Locate the cell with the specified text and output its (X, Y) center coordinate. 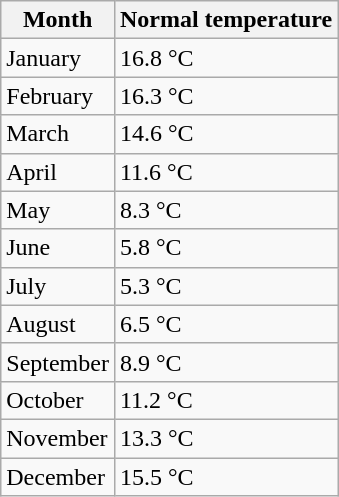
Normal temperature (226, 20)
September (58, 362)
June (58, 248)
11.6 °C (226, 172)
6.5 °C (226, 324)
15.5 °C (226, 477)
August (58, 324)
July (58, 286)
8.9 °C (226, 362)
April (58, 172)
16.8 °C (226, 58)
January (58, 58)
March (58, 134)
13.3 °C (226, 438)
February (58, 96)
December (58, 477)
October (58, 400)
May (58, 210)
8.3 °C (226, 210)
November (58, 438)
5.8 °C (226, 248)
14.6 °C (226, 134)
16.3 °C (226, 96)
Month (58, 20)
11.2 °C (226, 400)
5.3 °C (226, 286)
